Locate the cell with the specified text and output its (X, Y) center coordinate. 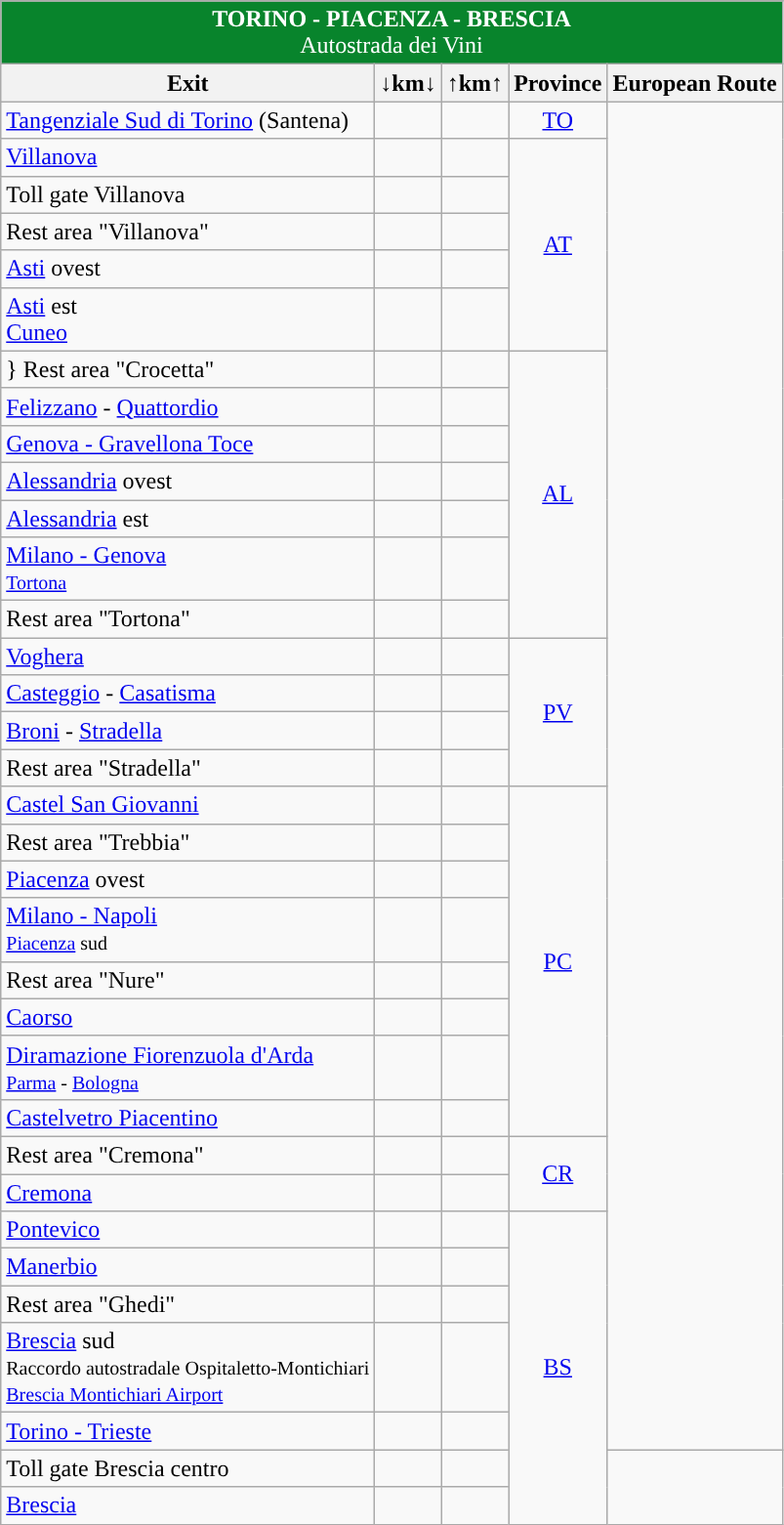
↑km↑ (475, 83)
↓km↓ (408, 83)
PC (558, 961)
Asti est Cuneo (187, 318)
} Rest area "Crocetta" (187, 369)
Pontevico (187, 1230)
Rest area "Tortona" (187, 619)
Piacenza ovest (187, 879)
Felizzano - Quattordio (187, 406)
Asti ovest (187, 269)
Villanova (187, 157)
CR (558, 1173)
Tangenziale Sud di Torino (Santena) (187, 120)
Toll gate Brescia centro (187, 1468)
Genova - Gravellona Toce (187, 444)
Rest area "Stradella" (187, 768)
Cremona (187, 1193)
Brescia (187, 1505)
Alessandria est (187, 519)
Rest area "Nure" (187, 980)
Caorso (187, 1017)
Manerbio (187, 1267)
Voghera (187, 657)
Province (558, 83)
Diramazione Fiorenzuola d'Arda Parma - Bologna (187, 1067)
Milano - Napoli Piacenza sud (187, 930)
Rest area "Ghedi" (187, 1304)
AL (558, 494)
Rest area "Trebbia" (187, 842)
Rest area "Cremona" (187, 1155)
Broni - Stradella (187, 731)
European Route (695, 83)
Milano - Genova Tortona (187, 569)
Brescia sud Raccordo autostradale Ospitaletto-Montichiari Brescia Montichiari Airport (187, 1368)
Castelvetro Piacentino (187, 1118)
TO (558, 120)
BS (558, 1368)
PV (558, 712)
Toll gate Villanova (187, 194)
Torino - Trieste (187, 1431)
TORINO - PIACENZA - BRESCIAAutostrada dei Vini (392, 33)
Casteggio - Casatisma (187, 694)
Exit (187, 83)
AT (558, 244)
Castel San Giovanni (187, 805)
Alessandria ovest (187, 481)
Rest area "Villanova" (187, 232)
